Locate the cell with the specified text and output its [x, y] center coordinate. 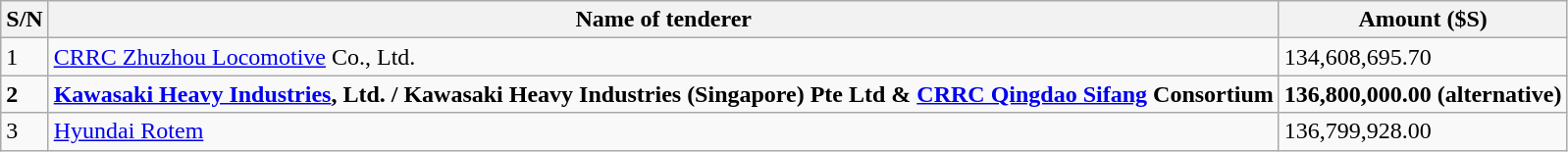
Amount ($S) [1423, 20]
1 [25, 57]
134,608,695.70 [1423, 57]
S/N [25, 20]
136,799,928.00 [1423, 131]
2 [25, 94]
Hyundai Rotem [663, 131]
3 [25, 131]
136,800,000.00 (alternative) [1423, 94]
Kawasaki Heavy Industries, Ltd. / Kawasaki Heavy Industries (Singapore) Pte Ltd & CRRC Qingdao Sifang Consortium [663, 94]
Name of tenderer [663, 20]
CRRC Zhuzhou Locomotive Co., Ltd. [663, 57]
